Search for the cell housing the specified text and yield its (x, y) center coordinate. 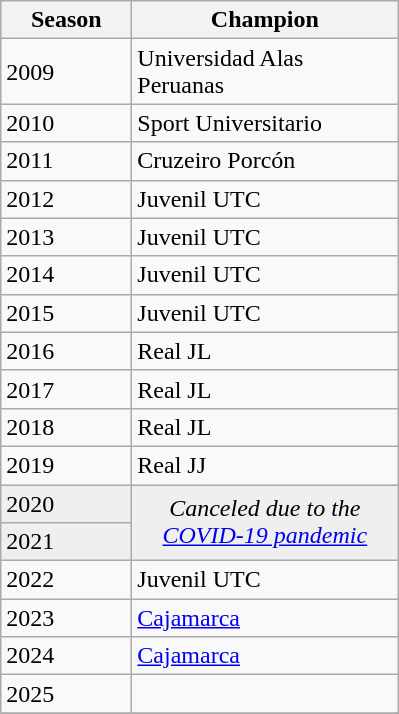
2014 (66, 275)
Season (66, 20)
2020 (66, 503)
2009 (66, 72)
2016 (66, 351)
Champion (265, 20)
Real JJ (265, 465)
2025 (66, 694)
2024 (66, 656)
Cruzeiro Porcón (265, 161)
2012 (66, 199)
Sport Universitario (265, 123)
2023 (66, 618)
2021 (66, 542)
2018 (66, 427)
2011 (66, 161)
2017 (66, 389)
Universidad Alas Peruanas (265, 72)
Canceled due to the COVID-19 pandemic (265, 522)
2015 (66, 313)
2010 (66, 123)
2013 (66, 237)
2019 (66, 465)
2022 (66, 580)
